Extract the (X, Y) coordinate from the center of the cell holding the provided text.  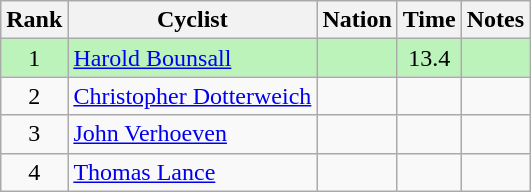
Notes (495, 20)
4 (34, 172)
John Verhoeven (192, 134)
2 (34, 96)
1 (34, 58)
Time (429, 20)
Thomas Lance (192, 172)
Harold Bounsall (192, 58)
Nation (357, 20)
Rank (34, 20)
Cyclist (192, 20)
13.4 (429, 58)
3 (34, 134)
Christopher Dotterweich (192, 96)
